Output the (x, y) coordinate of the center of the cell containing the given text.  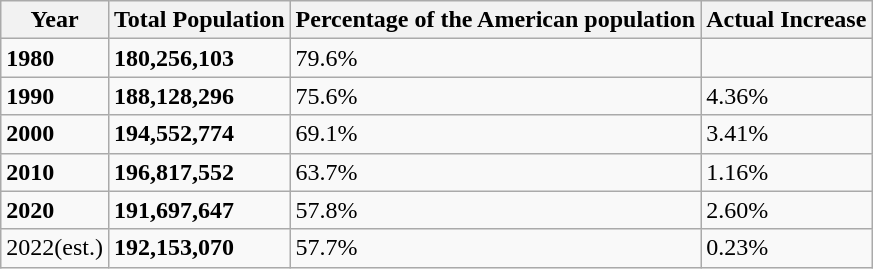
69.1% (496, 134)
192,153,070 (199, 248)
3.41% (786, 134)
196,817,552 (199, 172)
79.6% (496, 58)
188,128,296 (199, 96)
1.16% (786, 172)
1980 (55, 58)
Actual Increase (786, 20)
57.8% (496, 210)
2022(est.) (55, 248)
194,552,774 (199, 134)
Total Population (199, 20)
0.23% (786, 248)
4.36% (786, 96)
2020 (55, 210)
180,256,103 (199, 58)
Percentage of the American population (496, 20)
191,697,647 (199, 210)
75.6% (496, 96)
57.7% (496, 248)
1990 (55, 96)
Year (55, 20)
63.7% (496, 172)
2010 (55, 172)
2.60% (786, 210)
2000 (55, 134)
